Detect which cell encompasses the target text, then output its [X, Y] center coordinate. 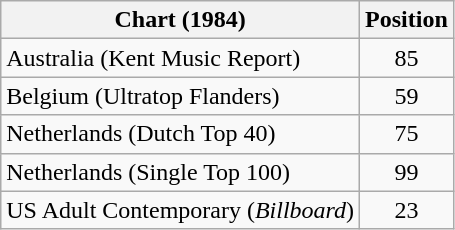
75 [407, 134]
Australia (Kent Music Report) [180, 58]
Netherlands (Dutch Top 40) [180, 134]
Belgium (Ultratop Flanders) [180, 96]
US Adult Contemporary (Billboard) [180, 210]
23 [407, 210]
59 [407, 96]
99 [407, 172]
Position [407, 20]
Netherlands (Single Top 100) [180, 172]
Chart (1984) [180, 20]
85 [407, 58]
